Pinpoint the cell where the given text exists, returning its (x, y) midpoint coordinate. 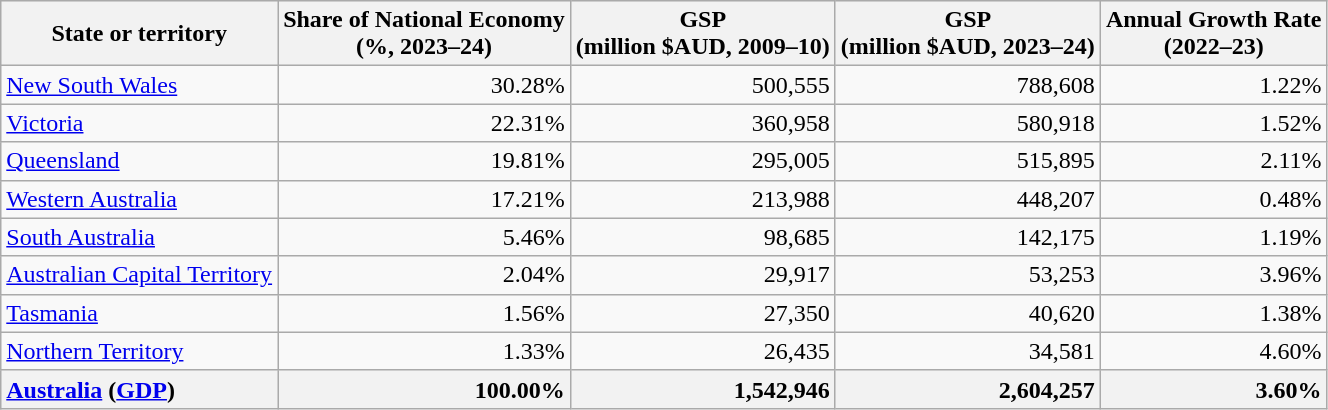
29,917 (702, 275)
515,895 (968, 161)
1.33% (424, 351)
1.22% (1214, 85)
4.60% (1214, 351)
GSP(million $AUD, 2023–24) (968, 34)
0.48% (1214, 199)
295,005 (702, 161)
1.19% (1214, 237)
Northern Territory (140, 351)
State or territory (140, 34)
2.11% (1214, 161)
Queensland (140, 161)
34,581 (968, 351)
South Australia (140, 237)
1.56% (424, 313)
Share of National Economy(%, 2023–24) (424, 34)
3.96% (1214, 275)
788,608 (968, 85)
98,685 (702, 237)
213,988 (702, 199)
Victoria (140, 123)
142,175 (968, 237)
Australian Capital Territory (140, 275)
500,555 (702, 85)
2,604,257 (968, 389)
30.28% (424, 85)
17.21% (424, 199)
448,207 (968, 199)
1,542,946 (702, 389)
26,435 (702, 351)
Western Australia (140, 199)
40,620 (968, 313)
GSP(million $AUD, 2009–10) (702, 34)
22.31% (424, 123)
5.46% (424, 237)
Annual Growth Rate(2022–23) (1214, 34)
100.00% (424, 389)
360,958 (702, 123)
3.60% (1214, 389)
Tasmania (140, 313)
19.81% (424, 161)
New South Wales (140, 85)
53,253 (968, 275)
1.52% (1214, 123)
27,350 (702, 313)
2.04% (424, 275)
580,918 (968, 123)
1.38% (1214, 313)
Australia (GDP) (140, 389)
